Extract the [X, Y] coordinate from the center of the cell holding the provided text.  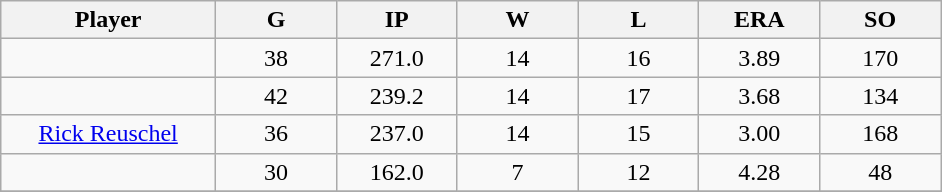
Rick Reuschel [108, 134]
3.00 [760, 134]
17 [638, 96]
Player [108, 20]
G [276, 20]
7 [518, 172]
36 [276, 134]
3.68 [760, 96]
4.28 [760, 172]
12 [638, 172]
SO [880, 20]
162.0 [396, 172]
ERA [760, 20]
239.2 [396, 96]
48 [880, 172]
42 [276, 96]
3.89 [760, 58]
271.0 [396, 58]
237.0 [396, 134]
W [518, 20]
134 [880, 96]
IP [396, 20]
30 [276, 172]
168 [880, 134]
16 [638, 58]
170 [880, 58]
38 [276, 58]
15 [638, 134]
L [638, 20]
